Return the [X, Y] coordinate for the center point of the cell that contains the specified text.  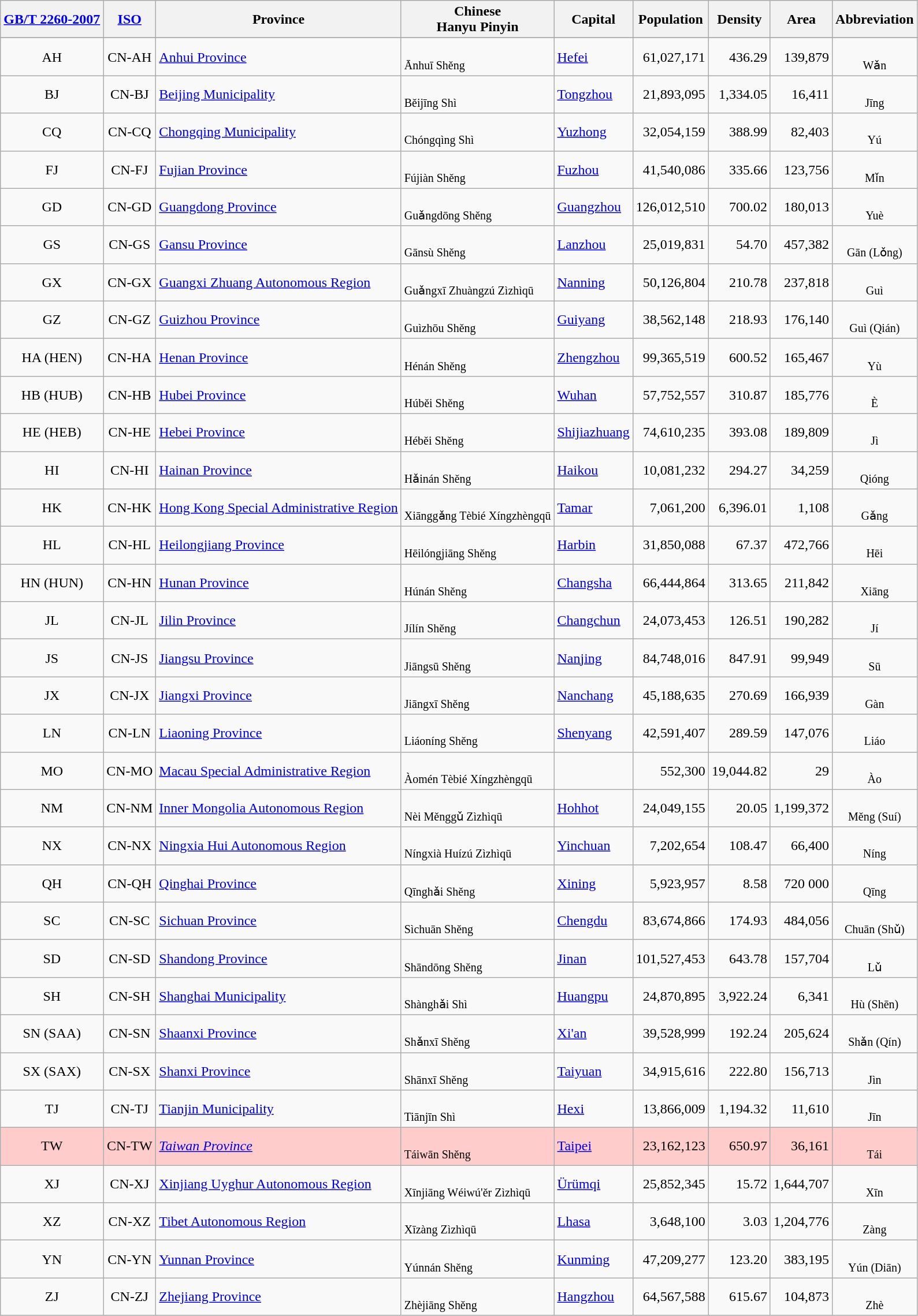
24,049,155 [670, 808]
Jinan [593, 959]
CN-NM [129, 808]
650.97 [739, 1147]
CN-FJ [129, 170]
CN-GS [129, 245]
ZJ [52, 1297]
Heilongjiang Province [278, 545]
Yuè [875, 207]
Hainan Province [278, 470]
Xinjiang Uyghur Autonomous Region [278, 1184]
335.66 [739, 170]
57,752,557 [670, 395]
Shànghǎi Shì [477, 996]
15.72 [739, 1184]
123.20 [739, 1259]
32,054,159 [670, 132]
Guì [875, 282]
Guǎngdōng Shěng [477, 207]
Húběi Shěng [477, 395]
294.27 [739, 470]
CN-LN [129, 733]
CN-HN [129, 583]
CN-HL [129, 545]
Yunnan Province [278, 1259]
CN-MO [129, 770]
218.93 [739, 320]
CN-SH [129, 996]
Chuān (Shǔ) [875, 920]
Tibet Autonomous Region [278, 1222]
Fuzhou [593, 170]
Shanghai Municipality [278, 996]
Níngxià Huízú Zìzhìqū [477, 845]
Inner Mongolia Autonomous Region [278, 808]
BJ [52, 95]
CN-BJ [129, 95]
10,081,232 [670, 470]
NX [52, 845]
66,444,864 [670, 583]
Ningxia Hui Autonomous Region [278, 845]
SD [52, 959]
41,540,086 [670, 170]
31,850,088 [670, 545]
34,259 [801, 470]
CQ [52, 132]
45,188,635 [670, 695]
Xīn [875, 1184]
Zhèjiāng Shěng [477, 1297]
66,400 [801, 845]
Yú [875, 132]
CN-NX [129, 845]
QH [52, 883]
13,866,009 [670, 1109]
1,194.32 [739, 1109]
HB (HUB) [52, 395]
Fujian Province [278, 170]
Jiangsu Province [278, 658]
Zhengzhou [593, 357]
Guǎngxī Zhuàngzú Zìzhìqū [477, 282]
54.70 [739, 245]
CN-TW [129, 1147]
Taiyuan [593, 1071]
CN-GX [129, 282]
123,756 [801, 170]
JL [52, 620]
Shanxi Province [278, 1071]
3,922.24 [739, 996]
289.59 [739, 733]
166,939 [801, 695]
GD [52, 207]
101,527,453 [670, 959]
3.03 [739, 1222]
Abbreviation [875, 20]
CN-SN [129, 1034]
Yù [875, 357]
552,300 [670, 770]
19,044.82 [739, 770]
CN-CQ [129, 132]
CN-QH [129, 883]
38,562,148 [670, 320]
CN-GZ [129, 320]
Hebei Province [278, 432]
HA (HEN) [52, 357]
Jiangxi Province [278, 695]
Jìn [875, 1071]
Tiānjīn Shì [477, 1109]
Guangzhou [593, 207]
Beijing Municipality [278, 95]
Guangxi Zhuang Autonomous Region [278, 282]
190,282 [801, 620]
Xiānggǎng Tèbié Xíngzhèngqū [477, 508]
Liaoning Province [278, 733]
104,873 [801, 1297]
64,567,588 [670, 1297]
74,610,235 [670, 432]
CN-HK [129, 508]
205,624 [801, 1034]
Hefei [593, 57]
AH [52, 57]
Chongqing Municipality [278, 132]
SC [52, 920]
Liáo [875, 733]
ChineseHanyu Pinyin [477, 20]
Níng [875, 845]
Shǎn (Qín) [875, 1034]
Yún (Diān) [875, 1259]
Hunan Province [278, 583]
Zhè [875, 1297]
Húnán Shěng [477, 583]
CN-SD [129, 959]
Jiāngsū Shěng [477, 658]
83,674,866 [670, 920]
47,209,277 [670, 1259]
270.69 [739, 695]
Hù (Shēn) [875, 996]
Guangdong Province [278, 207]
Zhejiang Province [278, 1297]
472,766 [801, 545]
CN-SC [129, 920]
SX (SAX) [52, 1071]
615.67 [739, 1297]
21,893,095 [670, 95]
CN-XZ [129, 1222]
383,195 [801, 1259]
36,161 [801, 1147]
847.91 [739, 658]
CN-HB [129, 395]
Xi'an [593, 1034]
Capital [593, 20]
157,704 [801, 959]
Nanchang [593, 695]
Jí [875, 620]
180,013 [801, 207]
126,012,510 [670, 207]
108.47 [739, 845]
Jilin Province [278, 620]
700.02 [739, 207]
LN [52, 733]
HN (HUN) [52, 583]
126.51 [739, 620]
CN-SX [129, 1071]
7,061,200 [670, 508]
3,648,100 [670, 1222]
GX [52, 282]
84,748,016 [670, 658]
Qīng [875, 883]
1,204,776 [801, 1222]
CN-JL [129, 620]
HE (HEB) [52, 432]
Hohhot [593, 808]
210.78 [739, 282]
Hong Kong Special Administrative Region [278, 508]
600.52 [739, 357]
SH [52, 996]
156,713 [801, 1071]
Wǎn [875, 57]
1,644,707 [801, 1184]
388.99 [739, 132]
Hǎinán Shěng [477, 470]
CN-YN [129, 1259]
Area [801, 20]
Ānhuī Shěng [477, 57]
50,126,804 [670, 282]
165,467 [801, 357]
JS [52, 658]
Sū [875, 658]
20.05 [739, 808]
237,818 [801, 282]
185,776 [801, 395]
484,056 [801, 920]
Jīng [875, 95]
Lanzhou [593, 245]
192.24 [739, 1034]
FJ [52, 170]
Population [670, 20]
Guì (Qián) [875, 320]
Gān (Lǒng) [875, 245]
720 000 [801, 883]
Chóngqìng Shì [477, 132]
Měng (Suí) [875, 808]
Shāndōng Shěng [477, 959]
Ürümqi [593, 1184]
139,879 [801, 57]
5,923,957 [670, 883]
Kunming [593, 1259]
CN-HI [129, 470]
Hubei Province [278, 395]
Gǎng [875, 508]
Hexi [593, 1109]
8.58 [739, 883]
CN-GD [129, 207]
313.65 [739, 583]
Xiāng [875, 583]
Shijiazhuang [593, 432]
NM [52, 808]
174.93 [739, 920]
Shenyang [593, 733]
Yuzhong [593, 132]
Guìzhōu Shěng [477, 320]
Fújiàn Shěng [477, 170]
Province [278, 20]
6,341 [801, 996]
Yinchuan [593, 845]
147,076 [801, 733]
Taiwan Province [278, 1147]
7,202,654 [670, 845]
Hangzhou [593, 1297]
CN-ZJ [129, 1297]
Táiwān Shěng [477, 1147]
CN-TJ [129, 1109]
Héběi Shěng [477, 432]
Jīn [875, 1109]
Mǐn [875, 170]
Qīnghǎi Shěng [477, 883]
16,411 [801, 95]
CN-JX [129, 695]
È [875, 395]
HI [52, 470]
SN (SAA) [52, 1034]
Chengdu [593, 920]
Ào [875, 770]
Guiyang [593, 320]
25,019,831 [670, 245]
Henan Province [278, 357]
436.29 [739, 57]
24,870,895 [670, 996]
99,949 [801, 658]
82,403 [801, 132]
Nèi Měnggǔ Zìzhìqū [477, 808]
99,365,519 [670, 357]
ISO [129, 20]
Jiāngxī Shěng [477, 695]
211,842 [801, 583]
Hēilóngjiāng Shěng [477, 545]
CN-JS [129, 658]
1,199,372 [801, 808]
457,382 [801, 245]
Xīzàng Zìzhìqū [477, 1222]
42,591,407 [670, 733]
Gansu Province [278, 245]
CN-HE [129, 432]
Nanning [593, 282]
61,027,171 [670, 57]
11,610 [801, 1109]
Běijīng Shì [477, 95]
CN-XJ [129, 1184]
Wuhan [593, 395]
Liáoníng Shěng [477, 733]
JX [52, 695]
24,073,453 [670, 620]
CN-HA [129, 357]
Tianjin Municipality [278, 1109]
Xīnjiāng Wéiwú'ěr Zìzhìqū [477, 1184]
Macau Special Administrative Region [278, 770]
34,915,616 [670, 1071]
GZ [52, 320]
Shandong Province [278, 959]
189,809 [801, 432]
Anhui Province [278, 57]
Qinghai Province [278, 883]
39,528,999 [670, 1034]
Zàng [875, 1222]
Gàn [875, 695]
Changchun [593, 620]
Jílín Shěng [477, 620]
XJ [52, 1184]
Sìchuān Shěng [477, 920]
Changsha [593, 583]
Shānxī Shěng [477, 1071]
643.78 [739, 959]
6,396.01 [739, 508]
1,334.05 [739, 95]
Hénán Shěng [477, 357]
YN [52, 1259]
Haikou [593, 470]
29 [801, 770]
Shǎnxī Shěng [477, 1034]
Hēi [875, 545]
393.08 [739, 432]
Xining [593, 883]
Qióng [875, 470]
Guizhou Province [278, 320]
67.37 [739, 545]
Density [739, 20]
Tongzhou [593, 95]
TJ [52, 1109]
TW [52, 1147]
MO [52, 770]
Sichuan Province [278, 920]
Nanjing [593, 658]
1,108 [801, 508]
Gānsù Shěng [477, 245]
Huangpu [593, 996]
Shaanxi Province [278, 1034]
Àomén Tèbié Xíngzhèngqū [477, 770]
Taipei [593, 1147]
Harbin [593, 545]
Tái [875, 1147]
GS [52, 245]
GB/T 2260-2007 [52, 20]
XZ [52, 1222]
222.80 [739, 1071]
HK [52, 508]
Yúnnán Shěng [477, 1259]
Tamar [593, 508]
Lǔ [875, 959]
Jì [875, 432]
HL [52, 545]
25,852,345 [670, 1184]
CN-AH [129, 57]
310.87 [739, 395]
23,162,123 [670, 1147]
176,140 [801, 320]
Lhasa [593, 1222]
